Identify which cell holds the provided text, then report its (X, Y) central coordinate. 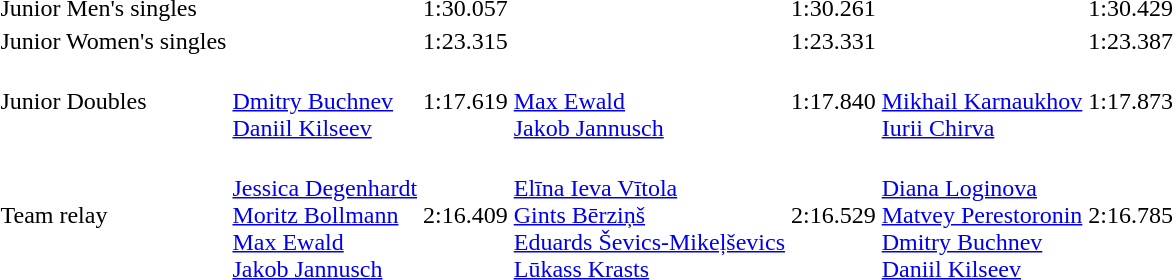
Max EwaldJakob Jannusch (649, 101)
1:17.619 (466, 101)
Mikhail KarnaukhovIurii Chirva (982, 101)
1:23.331 (834, 41)
Dmitry BuchnevDaniil Kilseev (325, 101)
1:23.315 (466, 41)
1:17.840 (834, 101)
